Capture the cell that displays the provided text and extract its (X, Y) central coordinate. 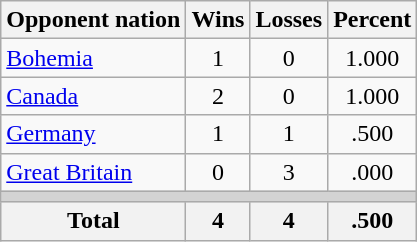
Losses (289, 20)
2 (218, 96)
Great Britain (94, 172)
Opponent nation (94, 20)
Germany (94, 134)
Percent (372, 20)
Canada (94, 96)
Total (94, 221)
Bohemia (94, 58)
.000 (372, 172)
Wins (218, 20)
3 (289, 172)
